Detect which cell encompasses the target text, then output its (X, Y) center coordinate. 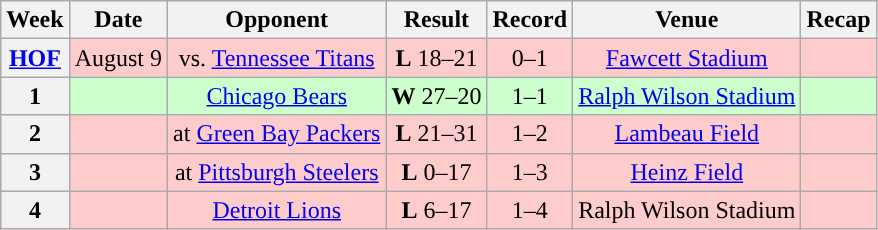
3 (35, 172)
Recap (838, 20)
Heinz Field (687, 172)
1 (35, 96)
HOF (35, 58)
W 27–20 (436, 96)
2 (35, 134)
Detroit Lions (277, 210)
Record (530, 20)
4 (35, 210)
1–1 (530, 96)
L 6–17 (436, 210)
Fawcett Stadium (687, 58)
Date (118, 20)
Result (436, 20)
0–1 (530, 58)
1–3 (530, 172)
at Green Bay Packers (277, 134)
1–4 (530, 210)
L 18–21 (436, 58)
August 9 (118, 58)
Lambeau Field (687, 134)
at Pittsburgh Steelers (277, 172)
L 21–31 (436, 134)
1–2 (530, 134)
Week (35, 20)
Opponent (277, 20)
L 0–17 (436, 172)
Venue (687, 20)
vs. Tennessee Titans (277, 58)
Chicago Bears (277, 96)
